Provide the (x, y) coordinate of the cell's center where the given text is located.  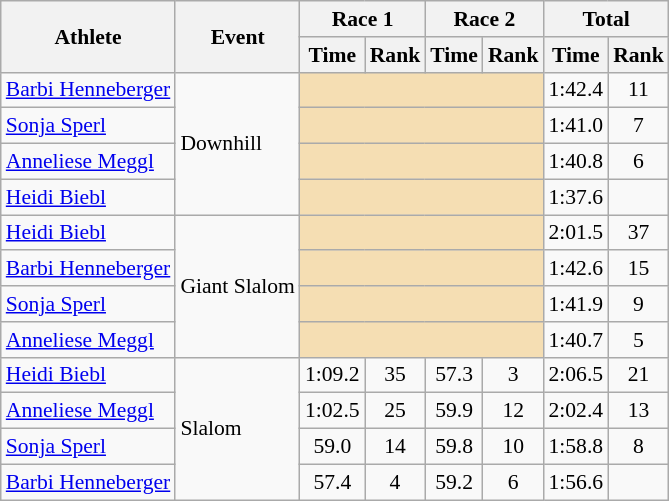
59.9 (454, 411)
59.2 (454, 482)
1:41.0 (576, 126)
Giant Slalom (238, 286)
Slalom (238, 428)
4 (396, 482)
1:42.4 (576, 90)
57.3 (454, 375)
Race 2 (484, 19)
2:06.5 (576, 375)
1:40.8 (576, 162)
2:02.4 (576, 411)
Downhill (238, 143)
8 (638, 447)
1:40.7 (576, 340)
1:37.6 (576, 197)
Athlete (88, 36)
Race 1 (362, 19)
1:09.2 (332, 375)
21 (638, 375)
1:42.6 (576, 269)
2:01.5 (576, 233)
12 (514, 411)
7 (638, 126)
10 (514, 447)
35 (396, 375)
5 (638, 340)
9 (638, 304)
1:56.6 (576, 482)
25 (396, 411)
1:58.8 (576, 447)
14 (396, 447)
15 (638, 269)
37 (638, 233)
1:02.5 (332, 411)
Event (238, 36)
57.4 (332, 482)
Total (606, 19)
11 (638, 90)
59.0 (332, 447)
59.8 (454, 447)
3 (514, 375)
1:41.9 (576, 304)
13 (638, 411)
